For the text-containing cell, return its midpoint in [X, Y] coordinate format. 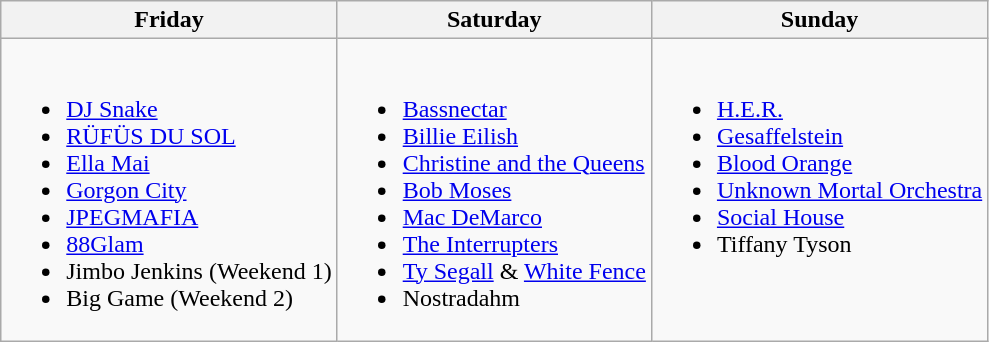
BassnectarBillie EilishChristine and the QueensBob MosesMac DeMarcoThe InterruptersTy Segall & White FenceNostradahm [494, 190]
Saturday [494, 20]
Sunday [819, 20]
Friday [169, 20]
H.E.R.GesaffelsteinBlood OrangeUnknown Mortal OrchestraSocial HouseTiffany Tyson [819, 190]
DJ SnakeRÜFÜS DU SOLElla MaiGorgon CityJPEGMAFIA88GlamJimbo Jenkins (Weekend 1)Big Game (Weekend 2) [169, 190]
